Search for the cell housing the specified text and yield its (X, Y) center coordinate. 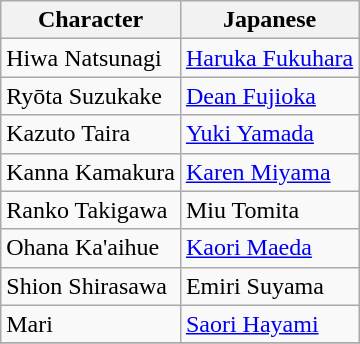
Hiwa Natsunagi (91, 58)
Haruka Fukuhara (269, 58)
Emiri Suyama (269, 286)
Kazuto Taira (91, 134)
Yuki Yamada (269, 134)
Kanna Kamakura (91, 172)
Ryōta Suzukake (91, 96)
Character (91, 20)
Miu Tomita (269, 210)
Dean Fujioka (269, 96)
Ranko Takigawa (91, 210)
Shion Shirasawa (91, 286)
Mari (91, 324)
Saori Hayami (269, 324)
Karen Miyama (269, 172)
Kaori Maeda (269, 248)
Japanese (269, 20)
Ohana Ka'aihue (91, 248)
